Capture the cell that displays the provided text and extract its (x, y) central coordinate. 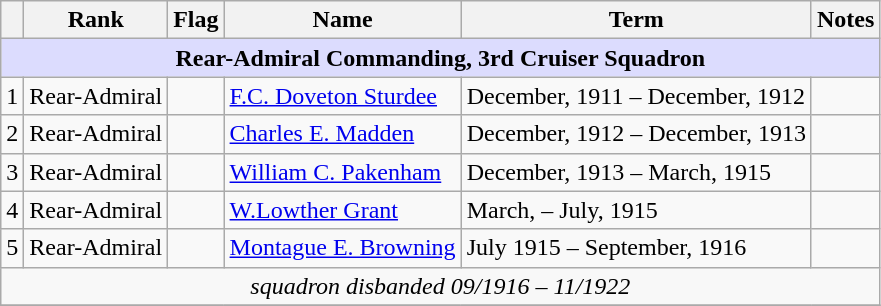
Flag (196, 20)
December, 1913 – March, 1915 (636, 172)
Montague E. Browning (342, 248)
3 (12, 172)
December, 1911 – December, 1912 (636, 96)
William C. Pakenham (342, 172)
Rank (96, 20)
W.Lowther Grant (342, 210)
July 1915 – September, 1916 (636, 248)
March, – July, 1915 (636, 210)
December, 1912 – December, 1913 (636, 134)
F.C. Doveton Sturdee (342, 96)
Notes (845, 20)
Rear-Admiral Commanding, 3rd Cruiser Squadron (440, 58)
squadron disbanded 09/1916 – 11/1922 (440, 286)
Term (636, 20)
5 (12, 248)
Charles E. Madden (342, 134)
4 (12, 210)
1 (12, 96)
2 (12, 134)
Name (342, 20)
